Detect which cell encompasses the target text, then output its [x, y] center coordinate. 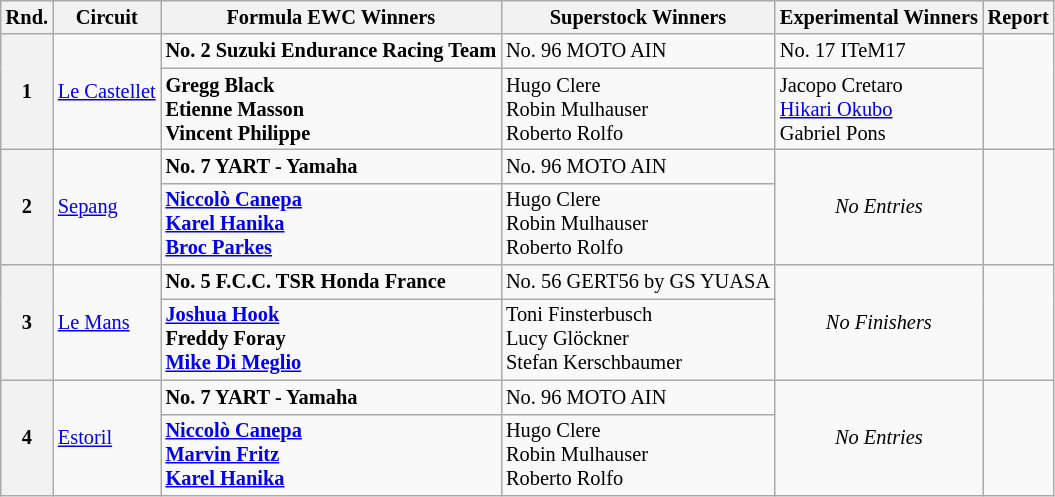
Le Mans [107, 322]
Formula EWC Winners [332, 17]
Rnd. [27, 17]
No. 5 F.C.C. TSR Honda France [332, 282]
1 [27, 92]
Experimental Winners [879, 17]
Niccolò Canepa Karel Hanika Broc Parkes [332, 224]
Superstock Winners [638, 17]
Gregg Black Etienne Masson Vincent Philippe [332, 109]
4 [27, 438]
No Finishers [879, 322]
No. 2 Suzuki Endurance Racing Team [332, 51]
No. 17 ITeM17 [879, 51]
Report [1018, 17]
Niccolò Canepa Marvin Fritz Karel Hanika [332, 455]
3 [27, 322]
Toni Finsterbusch Lucy Glöckner Stefan Kerschbaumer [638, 339]
Estoril [107, 438]
Sepang [107, 206]
Le Castellet [107, 92]
Joshua Hook Freddy Foray Mike Di Meglio [332, 339]
Jacopo Cretaro Hikari Okubo Gabriel Pons [879, 109]
Circuit [107, 17]
2 [27, 206]
No. 56 GERT56 by GS YUASA [638, 282]
